For the text-containing cell, return its midpoint in (X, Y) coordinate format. 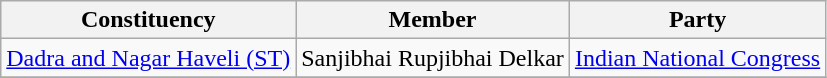
Sanjibhai Rupjibhai Delkar (433, 58)
Dadra and Nagar Haveli (ST) (148, 58)
Party (697, 20)
Indian National Congress (697, 58)
Member (433, 20)
Constituency (148, 20)
